Locate the cell with the specified text and output its (x, y) center coordinate. 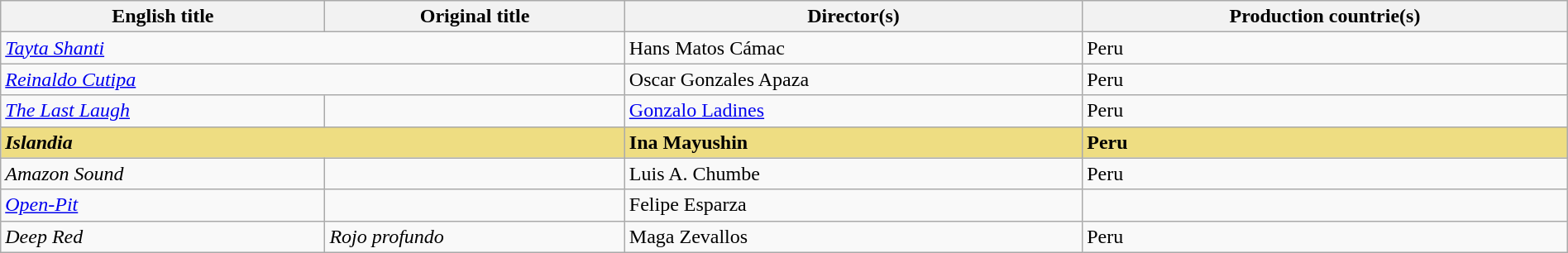
Oscar Gonzales Apaza (853, 79)
Amazon Sound (163, 174)
Director(s) (853, 17)
Production countrie(s) (1325, 17)
The Last Laugh (163, 111)
Ina Mayushin (853, 142)
Gonzalo Ladines (853, 111)
Hans Matos Cámac (853, 48)
Maga Zevallos (853, 236)
Tayta Shanti (313, 48)
Rojo profundo (475, 236)
Reinaldo Cutipa (313, 79)
Luis A. Chumbe (853, 174)
Open-Pit (163, 205)
Felipe Esparza (853, 205)
Islandia (313, 142)
Original title (475, 17)
English title (163, 17)
Deep Red (163, 236)
